Extract the [x, y] coordinate from the center of the cell holding the provided text.  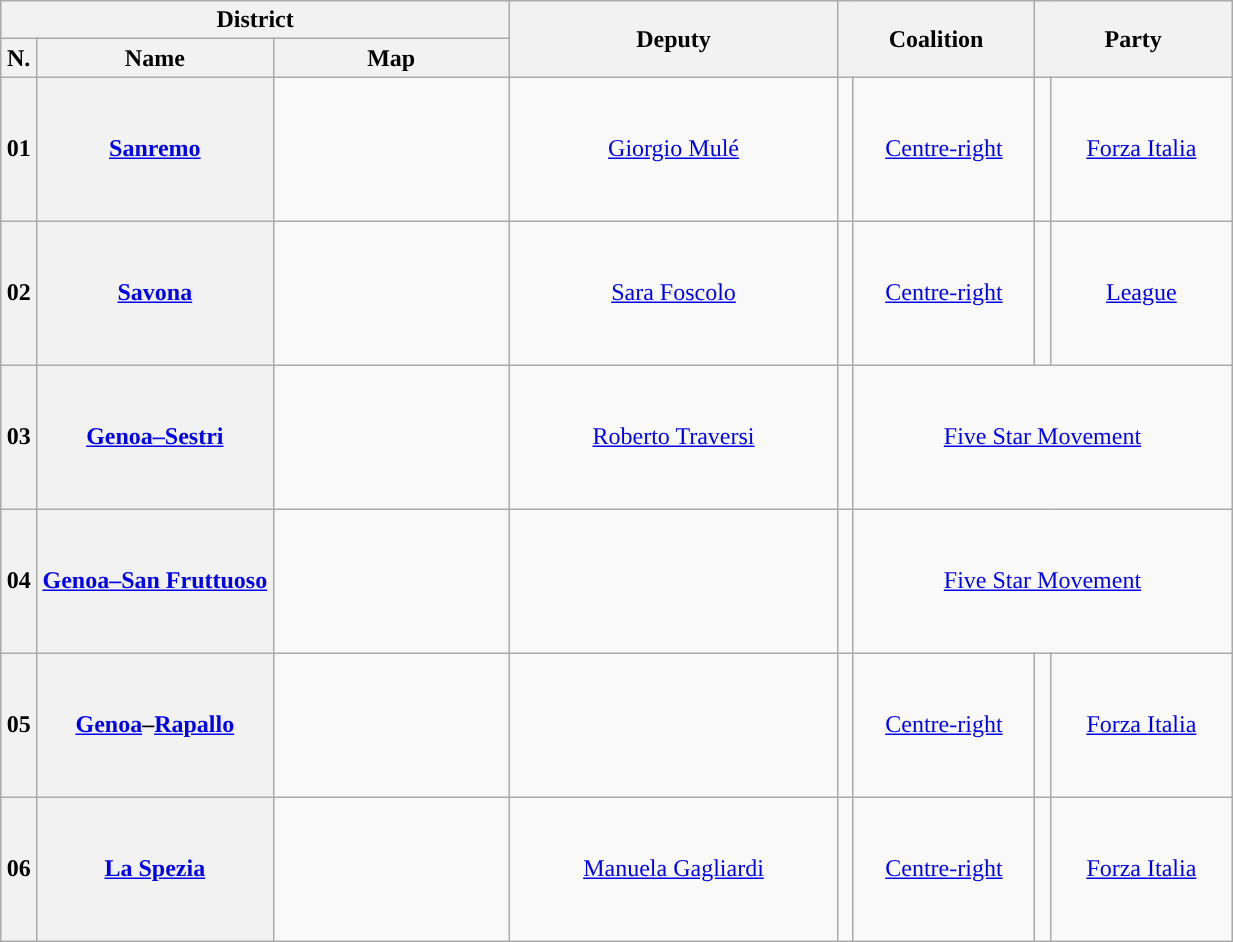
N. [19, 58]
Giorgio Mulé [673, 149]
05 [19, 725]
Genoa–Sestri [155, 437]
Party [1134, 39]
Deputy [673, 39]
Name [155, 58]
La Spezia [155, 869]
03 [19, 437]
League [1142, 293]
04 [19, 581]
Roberto Traversi [673, 437]
01 [19, 149]
Manuela Gagliardi [673, 869]
Map [391, 58]
Sara Foscolo [673, 293]
Genoa–Rapallo [155, 725]
02 [19, 293]
Sanremo [155, 149]
District [256, 20]
Genoa–San Fruttuoso [155, 581]
Savona [155, 293]
06 [19, 869]
Coalition [936, 39]
